Return (X, Y) of the center of cell containing provided text 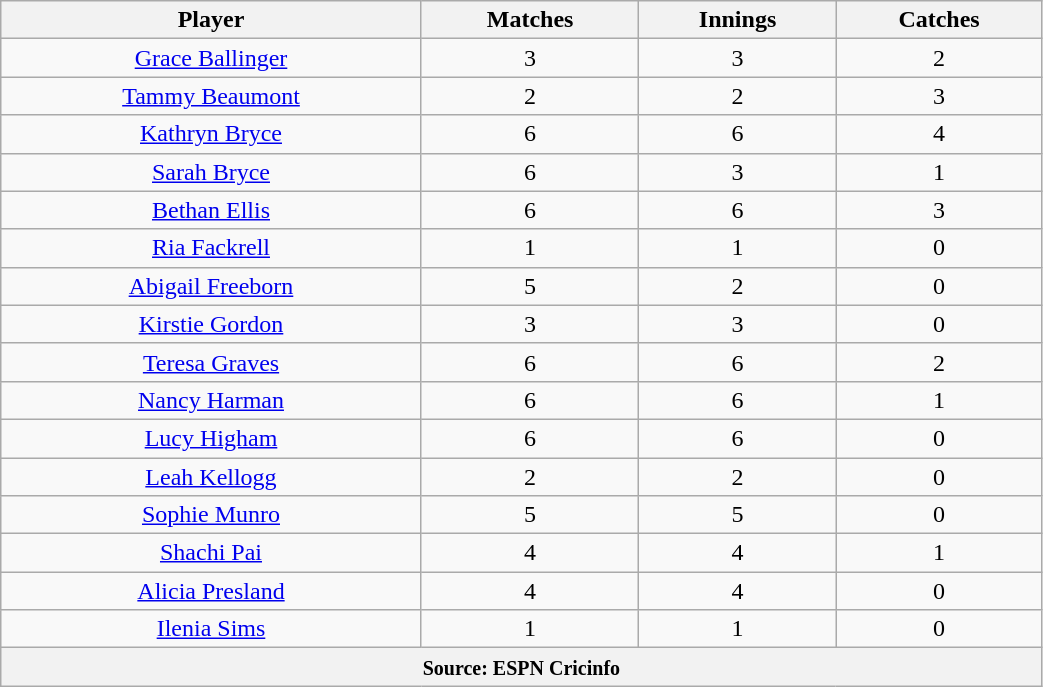
Lucy Higham (211, 438)
Nancy Harman (211, 400)
Shachi Pai (211, 553)
Source: ESPN Cricinfo (522, 667)
Alicia Presland (211, 591)
Innings (738, 20)
Grace Ballinger (211, 58)
Ilenia Sims (211, 629)
Kathryn Bryce (211, 134)
Bethan Ellis (211, 210)
Player (211, 20)
Sarah Bryce (211, 172)
Matches (530, 20)
Catches (939, 20)
Sophie Munro (211, 515)
Tammy Beaumont (211, 96)
Abigail Freeborn (211, 286)
Kirstie Gordon (211, 324)
Leah Kellogg (211, 477)
Ria Fackrell (211, 248)
Teresa Graves (211, 362)
